Locate the cell with the specified text and output its [x, y] center coordinate. 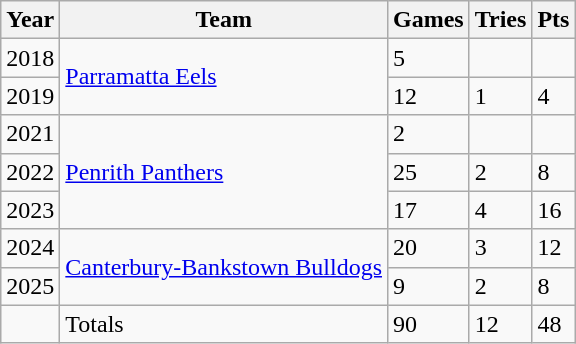
2025 [30, 286]
20 [429, 248]
90 [429, 324]
2023 [30, 210]
Team [224, 20]
Pts [554, 20]
9 [429, 286]
2022 [30, 172]
2019 [30, 96]
Tries [500, 20]
Canterbury-Bankstown Bulldogs [224, 267]
5 [429, 58]
Totals [224, 324]
2018 [30, 58]
Parramatta Eels [224, 77]
3 [500, 248]
25 [429, 172]
48 [554, 324]
Games [429, 20]
Year [30, 20]
16 [554, 210]
1 [500, 96]
2024 [30, 248]
Penrith Panthers [224, 172]
2021 [30, 134]
17 [429, 210]
